Scan for the cell matching the given text and deliver its (X, Y) coordinate at center. 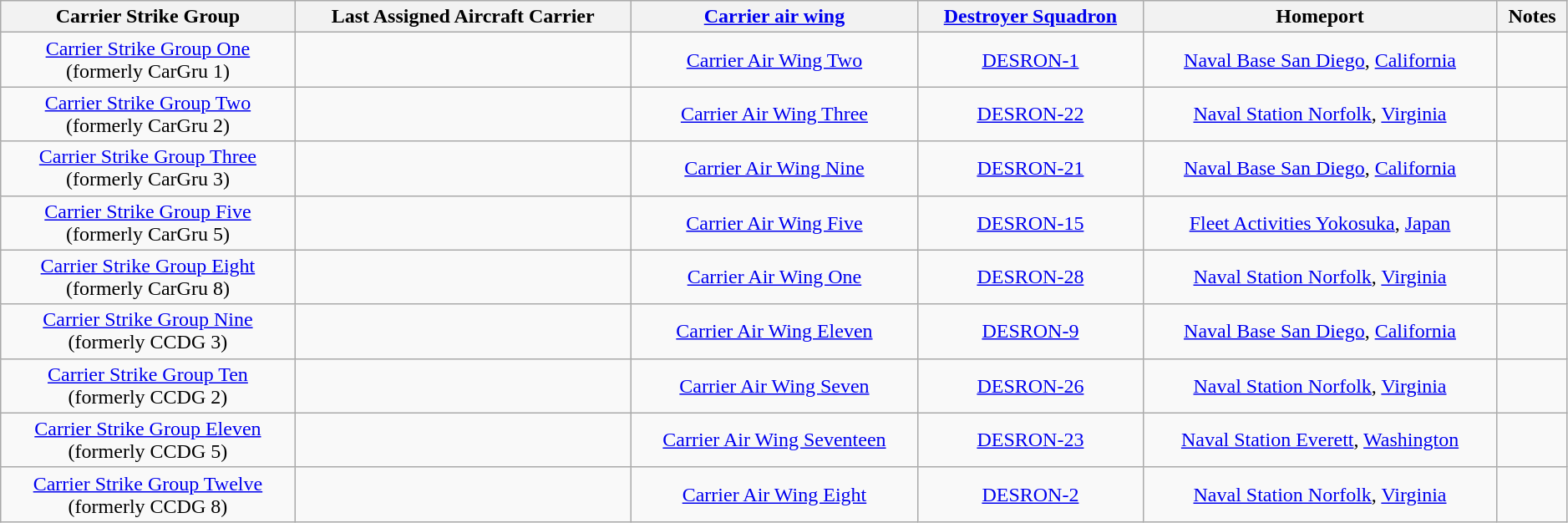
DESRON-9 (1031, 331)
Destroyer Squadron (1031, 17)
Carrier Strike Group Eleven(formerly CCDG 5) (148, 439)
DESRON-28 (1031, 277)
Carrier Air Wing Two (774, 60)
DESRON-21 (1031, 169)
Notes (1532, 17)
DESRON-23 (1031, 439)
Carrier Strike Group (148, 17)
Carrier Air Wing Three (774, 114)
Carrier Air Wing Eleven (774, 331)
DESRON-1 (1031, 60)
Carrier Strike Group Eight(formerly CarGru 8) (148, 277)
Carrier Air Wing Seven (774, 386)
Carrier Strike Group Twelve(formerly CCDG 8) (148, 495)
Last Assigned Aircraft Carrier (463, 17)
Carrier Air Wing One (774, 277)
Carrier Air Wing Eight (774, 495)
Carrier Air Wing Seventeen (774, 439)
Carrier Air Wing Five (774, 222)
DESRON-15 (1031, 222)
DESRON-2 (1031, 495)
Carrier Strike Group Ten(formerly CCDG 2) (148, 386)
DESRON-22 (1031, 114)
Carrier Air Wing Nine (774, 169)
Fleet Activities Yokosuka, Japan (1320, 222)
Naval Station Everett, Washington (1320, 439)
DESRON-26 (1031, 386)
Carrier Strike Group One(formerly CarGru 1) (148, 60)
Homeport (1320, 17)
Carrier air wing (774, 17)
Carrier Strike Group Nine(formerly CCDG 3) (148, 331)
Carrier Strike Group Two(formerly CarGru 2) (148, 114)
Carrier Strike Group Five(formerly CarGru 5) (148, 222)
Carrier Strike Group Three(formerly CarGru 3) (148, 169)
